Return [x, y] of the center of cell containing provided text 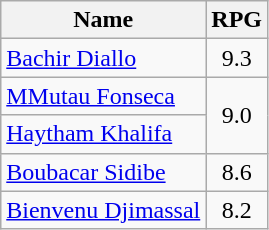
Name [104, 20]
9.0 [237, 115]
RPG [237, 20]
9.3 [237, 58]
MMutau Fonseca [104, 96]
8.2 [237, 210]
Boubacar Sidibe [104, 172]
Haytham Khalifa [104, 134]
Bachir Diallo [104, 58]
Bienvenu Djimassal [104, 210]
8.6 [237, 172]
